Identify which cell holds the provided text, then report its [X, Y] central coordinate. 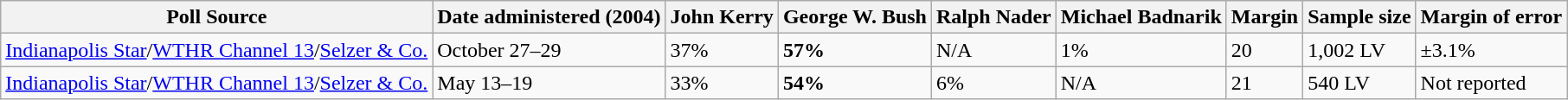
October 27–29 [549, 50]
57% [855, 50]
Poll Source [216, 17]
Michael Badnarik [1141, 17]
1,002 LV [1359, 50]
John Kerry [722, 17]
±3.1% [1492, 50]
54% [855, 83]
21 [1264, 83]
Sample size [1359, 17]
540 LV [1359, 83]
6% [993, 83]
May 13–19 [549, 83]
Not reported [1492, 83]
Margin [1264, 17]
37% [722, 50]
George W. Bush [855, 17]
1% [1141, 50]
Ralph Nader [993, 17]
Margin of error [1492, 17]
Date administered (2004) [549, 17]
33% [722, 83]
20 [1264, 50]
